Return the [x, y] coordinate for the center point of the cell that contains the specified text.  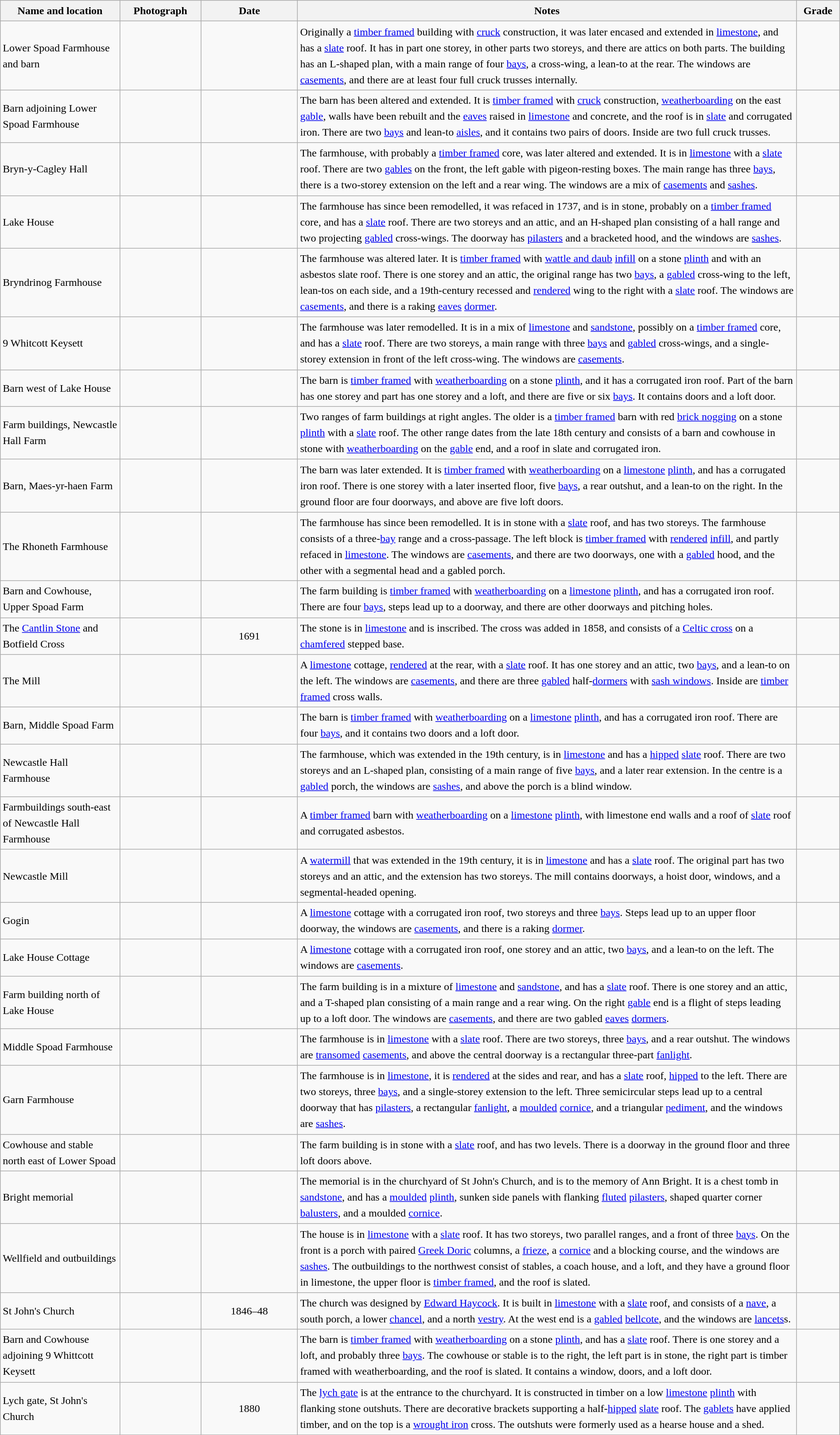
Cowhouse and stable north east of Lower Spoad [60, 1152]
Barn and Cowhouse,Upper Spoad Farm [60, 599]
Farmbuildings south-east of Newcastle Hall Farmhouse [60, 823]
Barn, Middle Spoad Farm [60, 726]
Notes [547, 11]
Newcastle Hall Farmhouse [60, 770]
Newcastle Mill [60, 876]
Bryndrinog Farmhouse [60, 283]
The Cantlin Stone and Botfield Cross [60, 636]
Lych gate, St John's Church [60, 1408]
Bright memorial [60, 1197]
Bryn-y-Cagley Hall [60, 169]
The stone is in limestone and is inscribed. The cross was added in 1858, and consists of a Celtic cross on a chamfered stepped base. [547, 636]
Farm buildings, Newcastle Hall Farm [60, 433]
Barn west of Lake House [60, 388]
St John's Church [60, 1311]
Farm building north of Lake House [60, 1002]
Barn, Maes-yr-haen Farm [60, 486]
Barn adjoining Lower Spoad Farmhouse [60, 116]
Grade [818, 11]
Wellfield and outbuildings [60, 1258]
The farm building is in stone with a slate roof, and has two levels. There is a doorway in the ground floor and three loft doors above. [547, 1152]
1880 [249, 1408]
Barn and Cowhouse adjoining 9 Whittcott Keysett [60, 1355]
A timber framed barn with weatherboarding on a limestone plinth, with limestone end walls and a roof of slate roof and corrugated asbestos. [547, 823]
Photograph [160, 11]
The Rhoneth Farmhouse [60, 546]
Date [249, 11]
Lake House [60, 222]
Lower Spoad Farmhouse and barn [60, 56]
The Mill [60, 681]
Garn Farmhouse [60, 1100]
A limestone cottage with a corrugated iron roof, one storey and an attic, two bays, and a lean-to on the left. The windows are casements. [547, 957]
Middle Spoad Farmhouse [60, 1047]
Name and location [60, 11]
Lake House Cottage [60, 957]
1691 [249, 636]
Gogin [60, 921]
1846–48 [249, 1311]
9 Whitcott Keysett [60, 343]
